Detect which cell encompasses the target text, then output its (x, y) center coordinate. 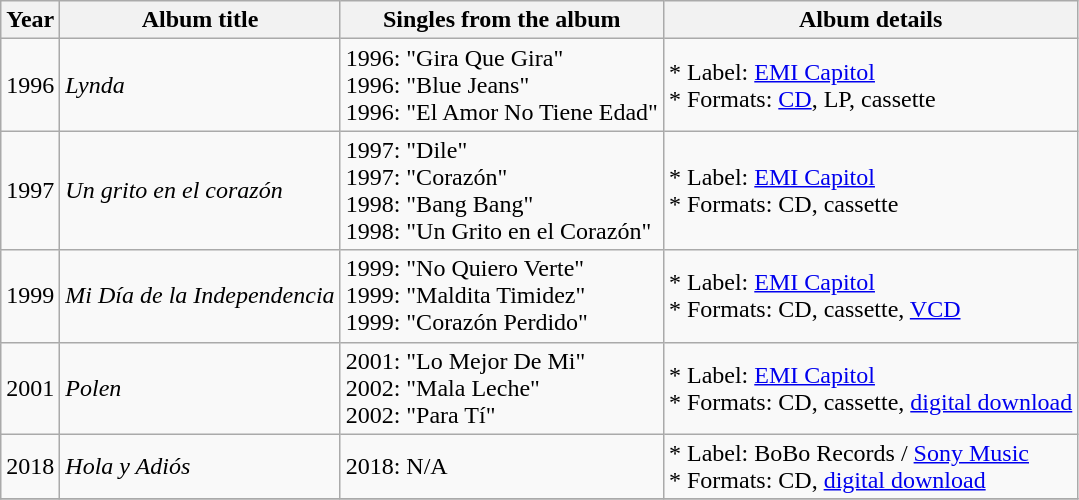
1999: "No Quiero Verte" 1999: "Maldita Timidez" 1999: "Corazón Perdido" (502, 296)
2001 (30, 388)
Polen (200, 388)
Lynda (200, 85)
* Label: BoBo Records / Sony Music * Formats: CD, digital download (870, 466)
2018: N/A (502, 466)
Singles from the album (502, 20)
1997 (30, 190)
* Label: EMI Capitol * Formats: CD, LP, cassette (870, 85)
Year (30, 20)
1996 (30, 85)
Un grito en el corazón (200, 190)
* Label: EMI Capitol * Formats: CD, cassette, digital download (870, 388)
2018 (30, 466)
1999 (30, 296)
Album details (870, 20)
Mi Día de la Independencia (200, 296)
Album title (200, 20)
1997: "Dile" 1997: "Corazón" 1998: "Bang Bang" 1998: "Un Grito en el Corazón" (502, 190)
2001: "Lo Mejor De Mi" 2002: "Mala Leche" 2002: "Para Tí" (502, 388)
1996: "Gira Que Gira" 1996: "Blue Jeans" 1996: "El Amor No Tiene Edad" (502, 85)
* Label: EMI Capitol * Formats: CD, cassette (870, 190)
* Label: EMI Capitol * Formats: CD, cassette, VCD (870, 296)
Hola y Adiós (200, 466)
